Determine the (X, Y) coordinate at the center of the cell enclosing the given text.  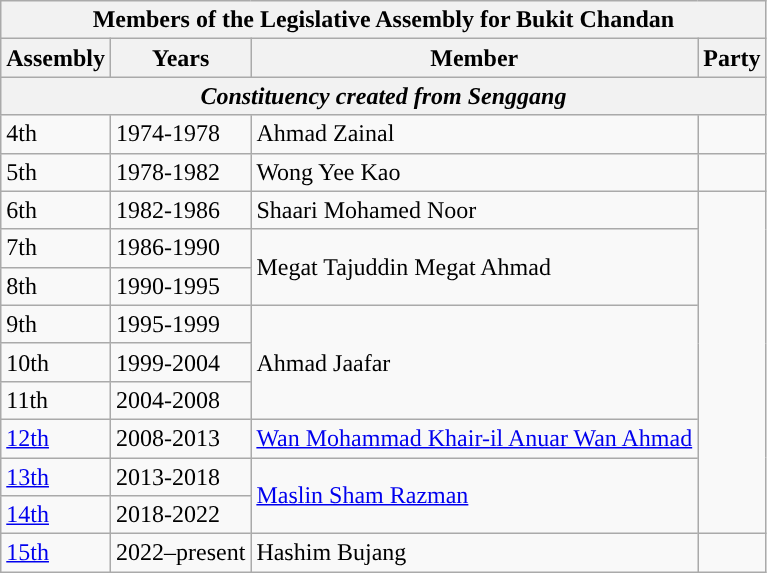
1995-1999 (180, 324)
Party (732, 58)
5th (56, 172)
8th (56, 286)
15th (56, 553)
Assembly (56, 58)
Maslin Sham Razman (474, 496)
Shaari Mohamed Noor (474, 210)
11th (56, 400)
13th (56, 477)
7th (56, 248)
Member (474, 58)
2004-2008 (180, 400)
2022–present (180, 553)
14th (56, 515)
9th (56, 324)
2008-2013 (180, 438)
Megat Tajuddin Megat Ahmad (474, 267)
1978-1982 (180, 172)
10th (56, 362)
Ahmad Zainal (474, 134)
Years (180, 58)
1990-1995 (180, 286)
Wan Mohammad Khair-il Anuar Wan Ahmad (474, 438)
4th (56, 134)
6th (56, 210)
Members of the Legislative Assembly for Bukit Chandan (384, 20)
2013-2018 (180, 477)
1999-2004 (180, 362)
2018-2022 (180, 515)
Ahmad Jaafar (474, 362)
Hashim Bujang (474, 553)
1986-1990 (180, 248)
Constituency created from Senggang (384, 96)
1974-1978 (180, 134)
12th (56, 438)
1982-1986 (180, 210)
Wong Yee Kao (474, 172)
